Determine the [x, y] coordinate at the center of the cell enclosing the given text.  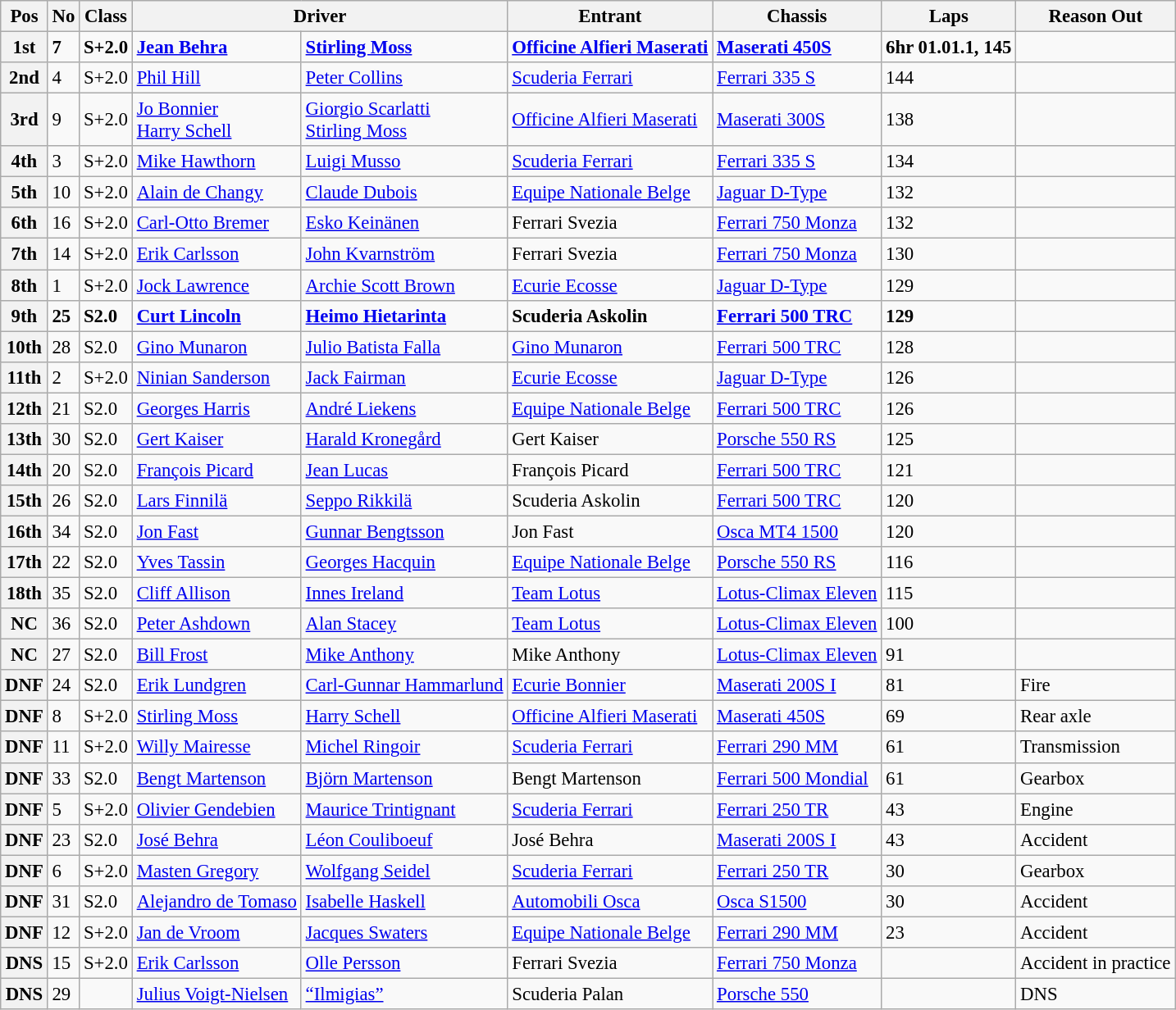
11 [63, 748]
29 [63, 994]
34 [63, 531]
Ecurie Bonnier [610, 685]
André Liekens [404, 408]
8th [25, 285]
25 [63, 316]
Archie Scott Brown [404, 285]
69 [949, 717]
16th [25, 531]
100 [949, 624]
2nd [25, 78]
35 [63, 594]
91 [949, 655]
Cliff Allison [217, 594]
Willy Mairesse [217, 748]
Harald Kronegård [404, 439]
Engine [1096, 809]
138 [949, 120]
6 [63, 871]
Alan Stacey [404, 624]
125 [949, 439]
8 [63, 717]
Alejandro de Tomaso [217, 902]
Julius Voigt-Nielsen [217, 994]
3rd [25, 120]
Jack Fairman [404, 377]
2 [63, 377]
116 [949, 562]
15th [25, 501]
Erik Lundgren [217, 685]
Maurice Trintignant [404, 809]
Jock Lawrence [217, 285]
Jacques Swaters [404, 932]
Harry Schell [404, 717]
9th [25, 316]
10 [63, 193]
33 [63, 778]
Osca S1500 [797, 902]
128 [949, 347]
Porsche 550 [797, 994]
3 [63, 162]
24 [63, 685]
Georges Harris [217, 408]
Léon Couliboeuf [404, 839]
Entrant [610, 16]
Laps [949, 16]
121 [949, 470]
Osca MT4 1500 [797, 531]
Jo Bonnier Harry Schell [217, 120]
Accident in practice [1096, 963]
Bill Frost [217, 655]
130 [949, 254]
Jean Lucas [404, 470]
Rear axle [1096, 717]
Pos [25, 16]
14 [63, 254]
Esko Keinänen [404, 224]
144 [949, 78]
Heimo Hietarinta [404, 316]
16 [63, 224]
Alain de Changy [217, 193]
13th [25, 439]
Gunnar Bengtsson [404, 531]
1 [63, 285]
26 [63, 501]
Julio Batista Falla [404, 347]
22 [63, 562]
Peter Collins [404, 78]
27 [63, 655]
10th [25, 347]
Björn Martenson [404, 778]
Reason Out [1096, 16]
4th [25, 162]
Scuderia Palan [610, 994]
6hr 01.01.1, 145 [949, 48]
John Kvarnström [404, 254]
28 [63, 347]
Chassis [797, 16]
Jean Behra [217, 48]
Yves Tassin [217, 562]
15 [63, 963]
Olle Persson [404, 963]
Class [107, 16]
Phil Hill [217, 78]
6th [25, 224]
115 [949, 594]
18th [25, 594]
Wolfgang Seidel [404, 871]
Fire [1096, 685]
Carl-Gunnar Hammarlund [404, 685]
No [63, 16]
Peter Ashdown [217, 624]
Jan de Vroom [217, 932]
134 [949, 162]
Olivier Gendebien [217, 809]
Lars Finnilä [217, 501]
17th [25, 562]
Masten Gregory [217, 871]
Ninian Sanderson [217, 377]
4 [63, 78]
36 [63, 624]
9 [63, 120]
12 [63, 932]
Carl-Otto Bremer [217, 224]
11th [25, 377]
7 [63, 48]
Claude Dubois [404, 193]
Transmission [1096, 748]
Seppo Rikkilä [404, 501]
20 [63, 470]
1st [25, 48]
Georges Hacquin [404, 562]
Michel Ringoir [404, 748]
14th [25, 470]
81 [949, 685]
Curt Lincoln [217, 316]
5th [25, 193]
Driver [320, 16]
Mike Hawthorn [217, 162]
Isabelle Haskell [404, 902]
Ferrari 500 Mondial [797, 778]
12th [25, 408]
Luigi Musso [404, 162]
“Ilmigias” [404, 994]
Giorgio Scarlatti Stirling Moss [404, 120]
7th [25, 254]
21 [63, 408]
5 [63, 809]
Maserati 300S [797, 120]
31 [63, 902]
Automobili Osca [610, 902]
Innes Ireland [404, 594]
